Scan for the cell matching the given text and deliver its (X, Y) coordinate at center. 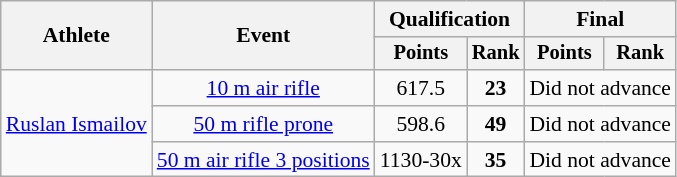
Event (264, 36)
10 m air rifle (264, 88)
50 m rifle prone (264, 124)
Final (600, 19)
23 (496, 88)
617.5 (421, 88)
Qualification (450, 19)
598.6 (421, 124)
49 (496, 124)
Ruslan Ismailov (76, 124)
Athlete (76, 36)
